Provide the (X, Y) coordinate of the cell's center where the given text is located.  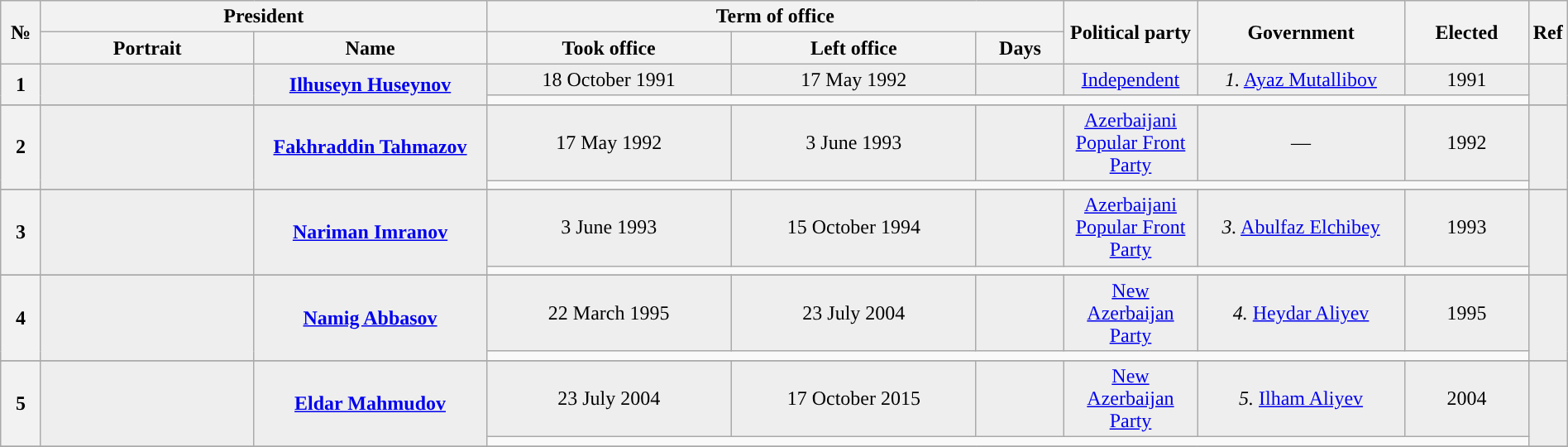
Fakhraddin Tahmazov (370, 147)
18 October 1991 (609, 79)
1995 (1467, 313)
Name (370, 48)
4 (22, 318)
3. Abulfaz Elchibey (1302, 228)
Term of office (775, 17)
№ (22, 32)
4. Heydar Aliyev (1302, 313)
1991 (1467, 79)
Nariman Imranov (370, 232)
Government (1302, 32)
17 October 2015 (853, 398)
Elected (1467, 32)
1. Ayaz Mutallibov (1302, 79)
3 (22, 232)
1 (22, 84)
1992 (1467, 142)
Independent (1130, 79)
5 (22, 402)
Took office (609, 48)
Political party (1130, 32)
Namig Abbasov (370, 318)
Days (1020, 48)
— (1302, 142)
Ilhuseyn Huseynov (370, 84)
Eldar Mahmudov (370, 402)
15 October 1994 (853, 228)
Ref (1548, 32)
Portrait (147, 48)
2004 (1467, 398)
22 March 1995 (609, 313)
2 (22, 147)
5. Ilham Aliyev (1302, 398)
President (263, 17)
Left office (853, 48)
1993 (1467, 228)
